Find where the given text appears and provide that cell's center as [x, y] coordinate. 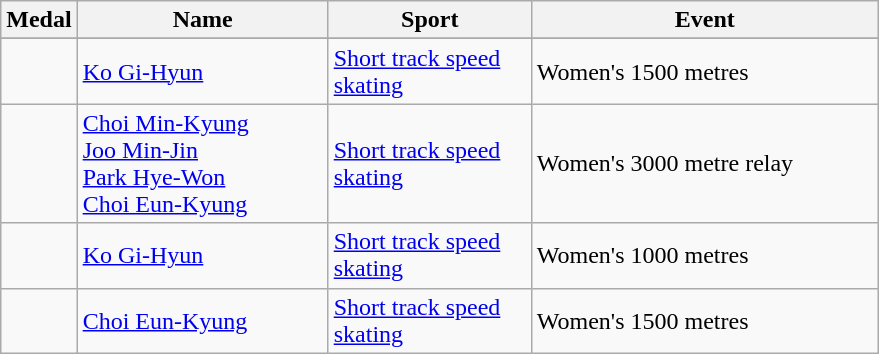
Women's 3000 metre relay [704, 164]
Choi Eun-Kyung [202, 320]
Women's 1000 metres [704, 256]
Medal [39, 20]
Name [202, 20]
Sport [430, 20]
Event [704, 20]
Choi Min-Kyung Joo Min-Jin Park Hye-Won Choi Eun-Kyung [202, 164]
